Scan for the cell matching the given text and deliver its [X, Y] coordinate at center. 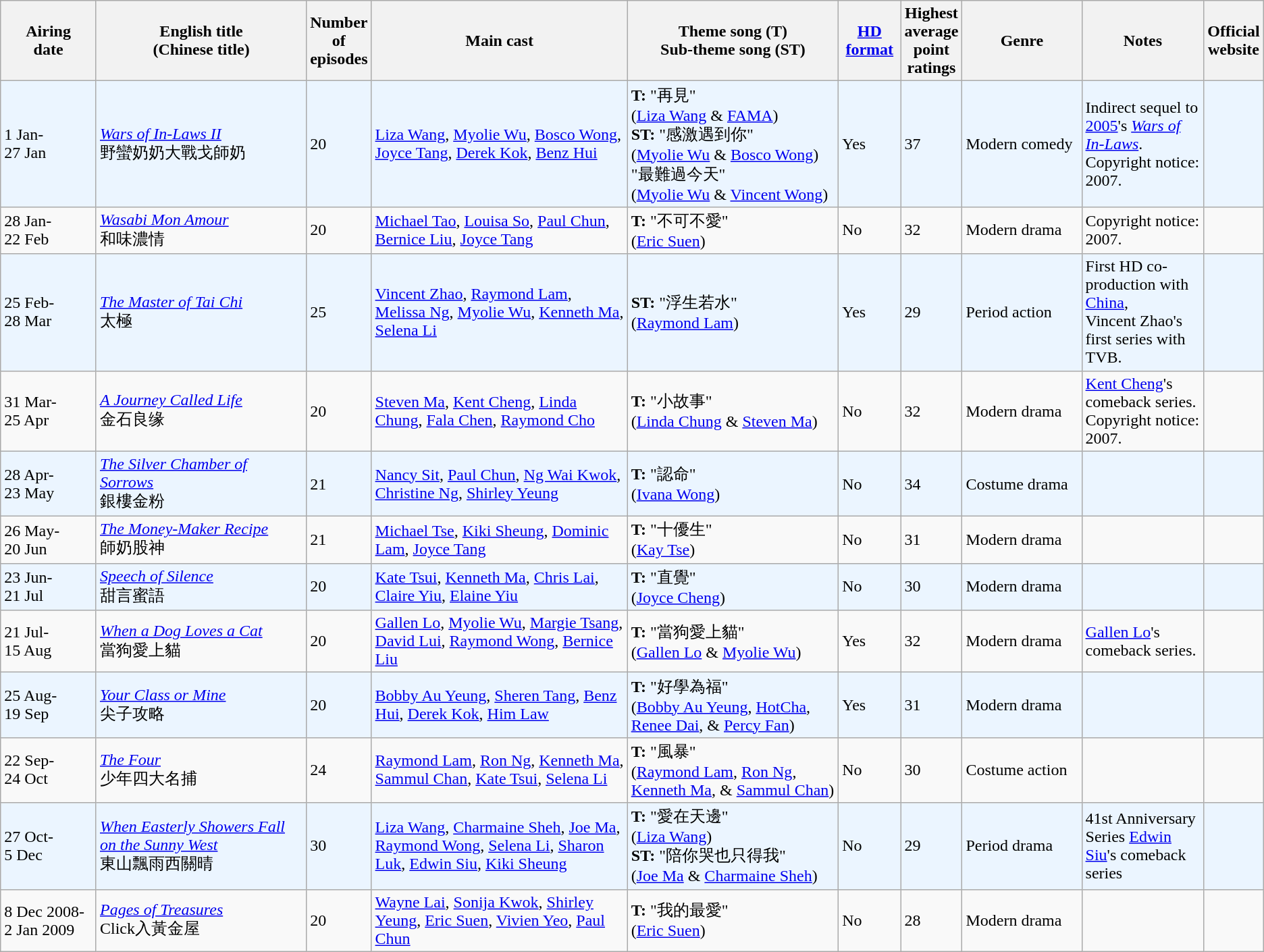
Gallen Lo's comeback series. [1142, 641]
Michael Tse, Kiki Sheung, Dominic Lam, Joyce Tang [500, 540]
26 May- 20 Jun [49, 540]
Raymond Lam, Ron Ng, Kenneth Ma, Sammul Chan, Kate Tsui, Selena Li [500, 770]
The Silver Chamber of Sorrows 銀樓金粉 [201, 483]
A Journey Called Life 金石良缘 [201, 411]
27 Oct- 5 Dec [49, 846]
T: "好學為福" (Bobby Au Yeung, HotCha, Renee Dai, & Percy Fan) [733, 705]
T: "小故事" (Linda Chung & Steven Ma) [733, 411]
T: "當狗愛上貓" (Gallen Lo & Myolie Wu) [733, 641]
T: "我的最愛" (Eric Suen) [733, 920]
28 Jan- 22 Feb [49, 230]
T: "風暴" (Raymond Lam, Ron Ng, Kenneth Ma, & Sammul Chan) [733, 770]
Wasabi Mon Amour 和味濃情 [201, 230]
T: "認命" (Ivana Wong) [733, 483]
Liza Wang, Charmaine Sheh, Joe Ma, Raymond Wong, Selena Li, Sharon Luk, Edwin Siu, Kiki Sheung [500, 846]
First HD co-production with China, Vincent Zhao's first series with TVB. [1142, 312]
8 Dec 2008- 2 Jan 2009 [49, 920]
Main cast [500, 41]
Steven Ma, Kent Cheng, Linda Chung, Fala Chen, Raymond Cho [500, 411]
T: "十優生" (Kay Tse) [733, 540]
Michael Tao, Louisa So, Paul Chun, Bernice Liu, Joyce Tang [500, 230]
Kate Tsui, Kenneth Ma, Chris Lai, Claire Yiu, Elaine Yiu [500, 587]
Copyright notice: 2007. [1142, 230]
T: "再見" (Liza Wang & FAMA) ST: "感激遇到你"(Myolie Wu & Bosco Wong)"最難過今天" (Myolie Wu & Vincent Wong) [733, 144]
Your Class or Mine 尖子攻略 [201, 705]
24 [339, 770]
Bobby Au Yeung, Sheren Tang, Benz Hui, Derek Kok, Him Law [500, 705]
Indirect sequel to 2005's Wars of In-Laws. Copyright notice: 2007. [1142, 144]
25 Feb- 28 Mar [49, 312]
34 [932, 483]
Modern comedy [1022, 144]
ST: "浮生若水" (Raymond Lam) [733, 312]
Notes [1142, 41]
Wayne Lai, Sonija Kwok, Shirley Yeung, Eric Suen, Vivien Yeo, Paul Chun [500, 920]
Kent Cheng's comeback series. Copyright notice: 2007. [1142, 411]
Period action [1022, 312]
1 Jan- 27 Jan [49, 144]
English title (Chinese title) [201, 41]
Highest average point ratings [932, 41]
41st Anniversary Series Edwin Siu's comeback series [1142, 846]
Genre [1022, 41]
T: "不可不愛" (Eric Suen) [733, 230]
T: "愛在天邊" (Liza Wang) ST: "陪你哭也只得我" (Joe Ma & Charmaine Sheh) [733, 846]
Costume drama [1022, 483]
When Easterly Showers Fall on the Sunny West 東山飄雨西關晴 [201, 846]
Liza Wang, Myolie Wu, Bosco Wong, Joyce Tang, Derek Kok, Benz Hui [500, 144]
Wars of In-Laws II 野蠻奶奶大戰戈師奶 [201, 144]
Costume action [1022, 770]
The Master of Tai Chi 太極 [201, 312]
31 Mar- 25 Apr [49, 411]
Gallen Lo, Myolie Wu, Margie Tsang, David Lui, Raymond Wong, Bernice Liu [500, 641]
Airingdate [49, 41]
Nancy Sit, Paul Chun, Ng Wai Kwok, Christine Ng, Shirley Yeung [500, 483]
28 Apr-23 May [49, 483]
Period drama [1022, 846]
The Four 少年四大名捕 [201, 770]
When a Dog Loves a Cat 當狗愛上貓 [201, 641]
28 [932, 920]
25 [339, 312]
The Money-Maker Recipe 師奶股神 [201, 540]
Vincent Zhao, Raymond Lam, Melissa Ng, Myolie Wu, Kenneth Ma, Selena Li [500, 312]
HD format [870, 41]
22 Sep- 24 Oct [49, 770]
Pages of Treasures Click入黃金屋 [201, 920]
Theme song (T) Sub-theme song (ST) [733, 41]
37 [932, 144]
T: "直覺" (Joyce Cheng) [733, 587]
Number of episodes [339, 41]
25 Aug- 19 Sep [49, 705]
Speech of Silence 甜言蜜語 [201, 587]
23 Jun- 21 Jul [49, 587]
21 Jul-15 Aug [49, 641]
Official website [1234, 41]
